Find where the given text appears and provide that cell's center as (X, Y) coordinate. 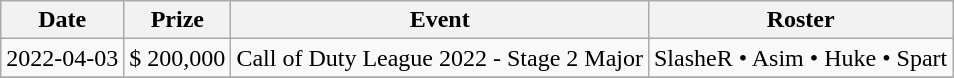
Prize (178, 20)
Call of Duty League 2022 - Stage 2 Major (440, 58)
Event (440, 20)
SlasheR • Asim • Huke • Spart (800, 58)
2022-04-03 (62, 58)
$ 200,000 (178, 58)
Date (62, 20)
Roster (800, 20)
